From the cell containing the given text, extract its center point as [X, Y] coordinate. 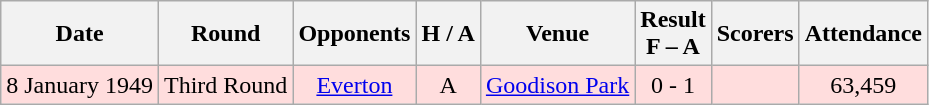
63,459 [863, 85]
Date [80, 34]
Third Round [225, 85]
0 - 1 [673, 85]
Venue [557, 34]
Opponents [354, 34]
A [448, 85]
8 January 1949 [80, 85]
H / A [448, 34]
Round [225, 34]
Goodison Park [557, 85]
Attendance [863, 34]
Everton [354, 85]
Scorers [755, 34]
ResultF – A [673, 34]
